Identify which cell holds the provided text, then report its (X, Y) central coordinate. 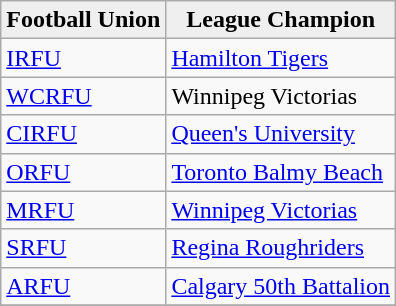
Calgary 50th Battalion (281, 286)
Hamilton Tigers (281, 58)
Queen's University (281, 134)
ORFU (84, 172)
WCRFU (84, 96)
Regina Roughriders (281, 248)
IRFU (84, 58)
CIRFU (84, 134)
SRFU (84, 248)
Football Union (84, 20)
MRFU (84, 210)
ARFU (84, 286)
Toronto Balmy Beach (281, 172)
League Champion (281, 20)
